Search for the cell housing the specified text and yield its (x, y) center coordinate. 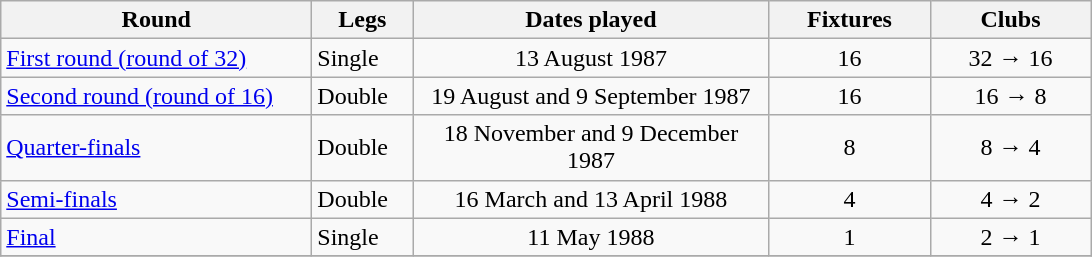
19 August and 9 September 1987 (591, 96)
18 November and 9 December 1987 (591, 148)
Semi-finals (156, 199)
Second round (round of 16) (156, 96)
16 March and 13 April 1988 (591, 199)
11 May 1988 (591, 237)
4 (850, 199)
Quarter-finals (156, 148)
Round (156, 20)
16 → 8 (1010, 96)
2 → 1 (1010, 237)
Dates played (591, 20)
1 (850, 237)
8 → 4 (1010, 148)
Clubs (1010, 20)
Legs (362, 20)
13 August 1987 (591, 58)
8 (850, 148)
First round (round of 32) (156, 58)
4 → 2 (1010, 199)
Final (156, 237)
32 → 16 (1010, 58)
Fixtures (850, 20)
